Scan for the cell matching the given text and deliver its [X, Y] coordinate at center. 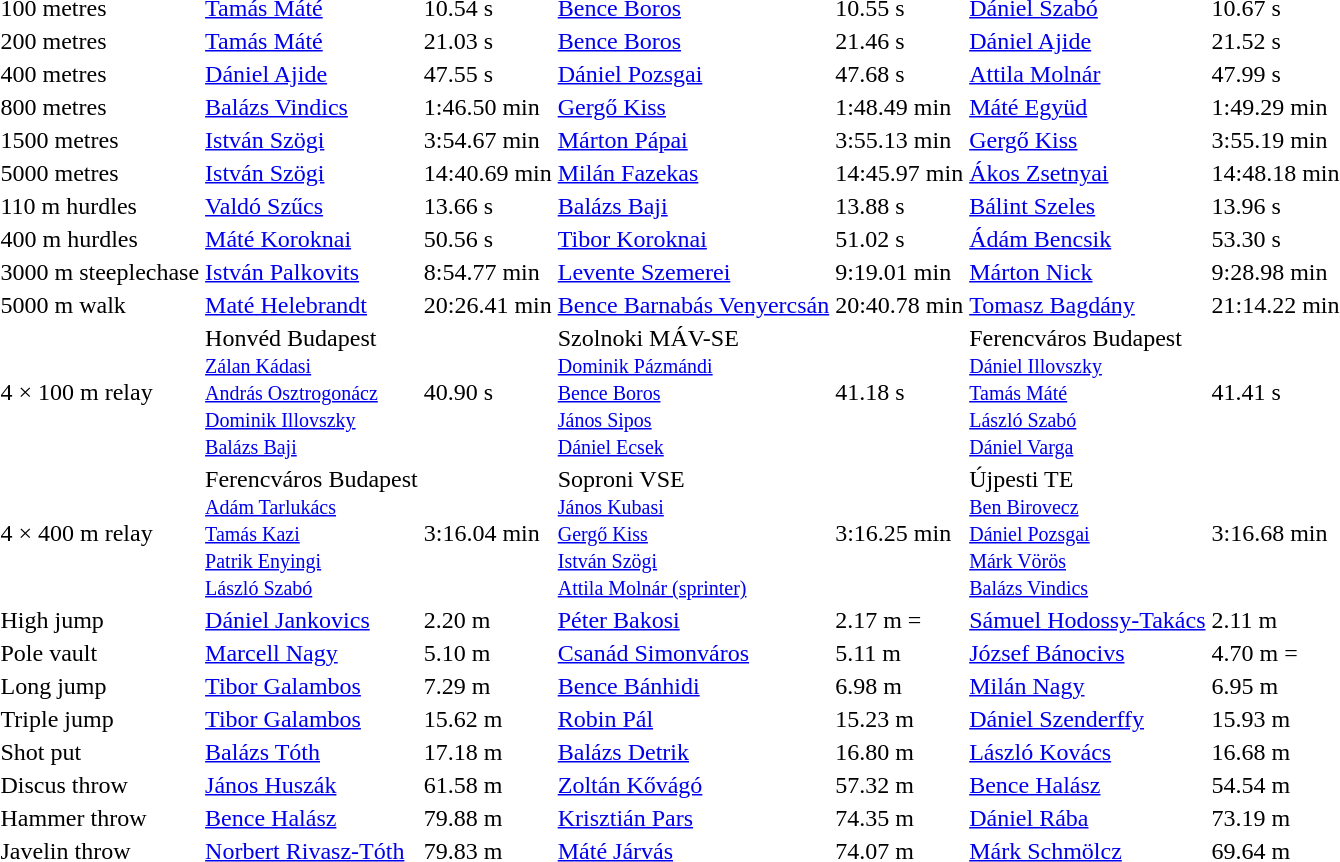
79.88 m [488, 818]
Márton Pápai [693, 140]
Tamás Máté [312, 41]
Milán Fazekas [693, 173]
Balázs Tóth [312, 752]
Bence Barnabás Venyercsán [693, 305]
51.02 s [900, 239]
3:16.04 min [488, 533]
3:55.13 min [900, 140]
László Kovács [1088, 752]
21.46 s [900, 41]
57.32 m [900, 785]
61.58 m [488, 785]
40.90 s [488, 392]
50.56 s [488, 239]
17.18 m [488, 752]
József Bánocivs [1088, 653]
21.03 s [488, 41]
Soproni VSEJános KubasiGergő KissIstván SzögiAttila Molnár (sprinter) [693, 533]
5.11 m [900, 653]
Ádám Bencsik [1088, 239]
Zoltán Kővágó [693, 785]
9:19.01 min [900, 272]
Bálint Szeles [1088, 206]
6.98 m [900, 686]
15.62 m [488, 719]
Bence Bánhidi [693, 686]
3:54.67 min [488, 140]
74.35 m [900, 818]
Dániel Pozsgai [693, 74]
Tomasz Bagdány [1088, 305]
Máté Együd [1088, 107]
2.17 m = [900, 620]
Valdó Szűcs [312, 206]
15.23 m [900, 719]
3:16.25 min [900, 533]
Dániel Rába [1088, 818]
János Huszák [312, 785]
Ferencváros BudapestAdám TarlukácsTamás KaziPatrik EnyingiLászló Szabó [312, 533]
Krisztián Pars [693, 818]
16.80 m [900, 752]
Tibor Koroknai [693, 239]
Márton Nick [1088, 272]
Balázs Detrik [693, 752]
Maté Helebrandt [312, 305]
13.88 s [900, 206]
Ferencváros BudapestDániel IllovszkyTamás MátéLászló SzabóDániel Varga [1088, 392]
Csanád Simonváros [693, 653]
13.66 s [488, 206]
Attila Molnár [1088, 74]
Milán Nagy [1088, 686]
Dániel Szenderffy [1088, 719]
5.10 m [488, 653]
14:45.97 min [900, 173]
47.55 s [488, 74]
Újpesti TEBen BiroveczDániel PozsgaiMárk VörösBalázs Vindics [1088, 533]
Ákos Zsetnyai [1088, 173]
Balázs Vindics [312, 107]
Levente Szemerei [693, 272]
41.18 s [900, 392]
2.20 m [488, 620]
Honvéd BudapestZálan KádasiAndrás OsztrogonáczDominik IllovszkyBalázs Baji [312, 392]
20:40.78 min [900, 305]
Robin Pál [693, 719]
Sámuel Hodossy-Takács [1088, 620]
István Palkovits [312, 272]
8:54.77 min [488, 272]
Balázs Baji [693, 206]
Máté Koroknai [312, 239]
Marcell Nagy [312, 653]
Szolnoki MÁV-SEDominik PázmándiBence BorosJános SiposDániel Ecsek [693, 392]
Péter Bakosi [693, 620]
1:46.50 min [488, 107]
1:48.49 min [900, 107]
20:26.41 min [488, 305]
Bence Boros [693, 41]
14:40.69 min [488, 173]
47.68 s [900, 74]
Dániel Jankovics [312, 620]
7.29 m [488, 686]
